Pinpoint the cell where the given text exists, returning its (X, Y) midpoint coordinate. 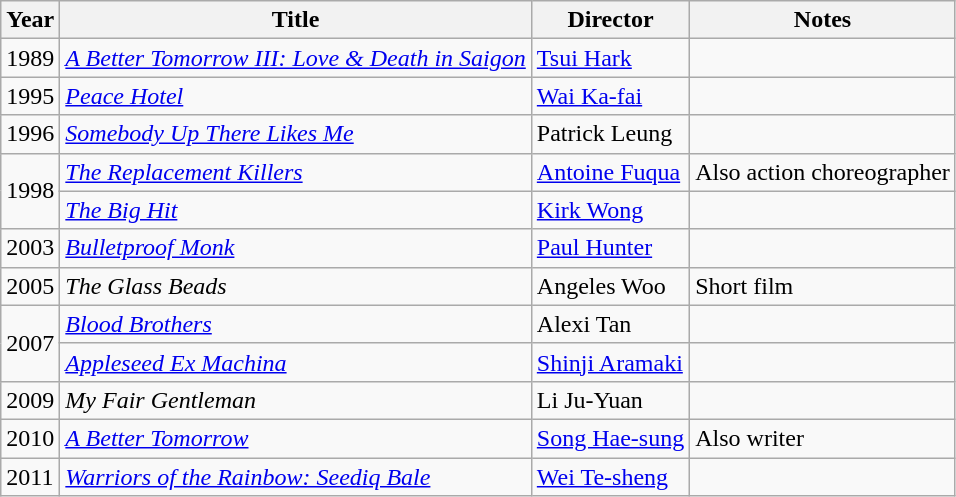
Short film (823, 286)
The Replacement Killers (296, 172)
Bulletproof Monk (296, 248)
Also action choreographer (823, 172)
Angeles Woo (610, 286)
2011 (30, 477)
Wei Te-sheng (610, 477)
Title (296, 20)
Li Ju-Yuan (610, 400)
Also writer (823, 438)
Paul Hunter (610, 248)
2005 (30, 286)
Tsui Hark (610, 58)
2007 (30, 343)
1989 (30, 58)
Notes (823, 20)
Shinji Aramaki (610, 362)
The Big Hit (296, 210)
Patrick Leung (610, 134)
Year (30, 20)
Alexi Tan (610, 324)
Appleseed Ex Machina (296, 362)
Wai Ka-fai (610, 96)
1995 (30, 96)
2010 (30, 438)
Warriors of the Rainbow: Seediq Bale (296, 477)
A Better Tomorrow (296, 438)
The Glass Beads (296, 286)
Somebody Up There Likes Me (296, 134)
Antoine Fuqua (610, 172)
2003 (30, 248)
A Better Tomorrow III: Love & Death in Saigon (296, 58)
2009 (30, 400)
1996 (30, 134)
1998 (30, 191)
Director (610, 20)
My Fair Gentleman (296, 400)
Song Hae-sung (610, 438)
Kirk Wong (610, 210)
Blood Brothers (296, 324)
Peace Hotel (296, 96)
